Find where the given text appears and provide that cell's center as [X, Y] coordinate. 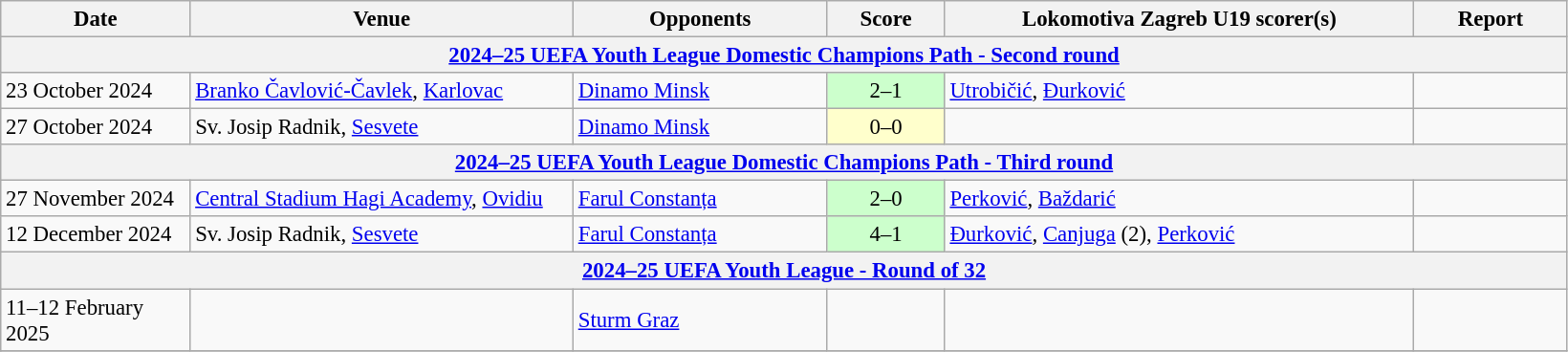
Date [96, 19]
2–0 [885, 199]
0–0 [885, 127]
Report [1492, 19]
Lokomotiva Zagreb U19 scorer(s) [1180, 19]
11–12 February 2025 [96, 319]
Branko Čavlović-Čavlek, Karlovac [382, 91]
Opponents [700, 19]
2024–25 UEFA Youth League Domestic Champions Path - Third round [784, 163]
12 December 2024 [96, 234]
2024–25 UEFA Youth League - Round of 32 [784, 271]
Utrobičić, Đurković [1180, 91]
Sturm Graz [700, 319]
Central Stadium Hagi Academy, Ovidiu [382, 199]
Score [885, 19]
4–1 [885, 234]
27 November 2024 [96, 199]
2024–25 UEFA Youth League Domestic Champions Path - Second round [784, 55]
Venue [382, 19]
23 October 2024 [96, 91]
2–1 [885, 91]
27 October 2024 [96, 127]
Perković, Baždarić [1180, 199]
Đurković, Canjuga (2), Perković [1180, 234]
